Provide the (X, Y) coordinate of the cell's center where the given text is located.  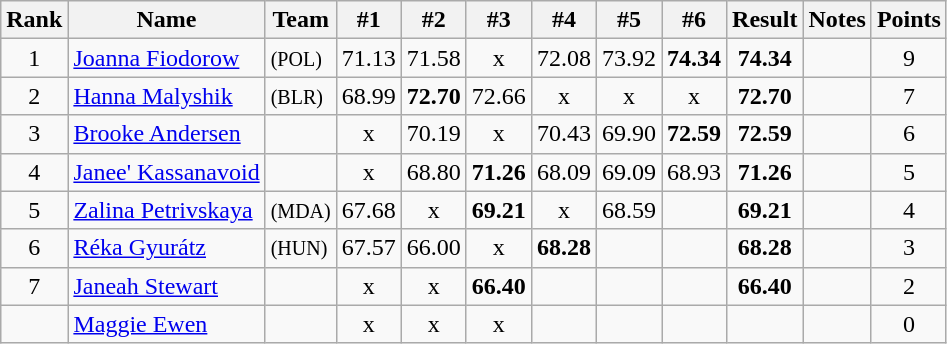
Name (166, 20)
67.57 (368, 248)
Zalina Petrivskaya (166, 210)
0 (908, 324)
9 (908, 58)
69.09 (628, 172)
71.58 (434, 58)
68.93 (694, 172)
72.66 (498, 96)
71.13 (368, 58)
Janeah Stewart (166, 286)
(HUN) (300, 248)
#5 (628, 20)
Brooke Andersen (166, 134)
#4 (564, 20)
67.68 (368, 210)
(POL) (300, 58)
Hanna Malyshik (166, 96)
Joanna Fiodorow (166, 58)
(BLR) (300, 96)
Result (765, 20)
Maggie Ewen (166, 324)
Points (908, 20)
#1 (368, 20)
68.80 (434, 172)
#2 (434, 20)
1 (34, 58)
70.19 (434, 134)
Rank (34, 20)
Notes (837, 20)
#6 (694, 20)
73.92 (628, 58)
68.09 (564, 172)
Team (300, 20)
72.08 (564, 58)
68.99 (368, 96)
#3 (498, 20)
70.43 (564, 134)
Réka Gyurátz (166, 248)
66.00 (434, 248)
Janee' Kassanavoid (166, 172)
69.90 (628, 134)
68.59 (628, 210)
(MDA) (300, 210)
